Output the (X, Y) coordinate of the center of the cell containing the given text.  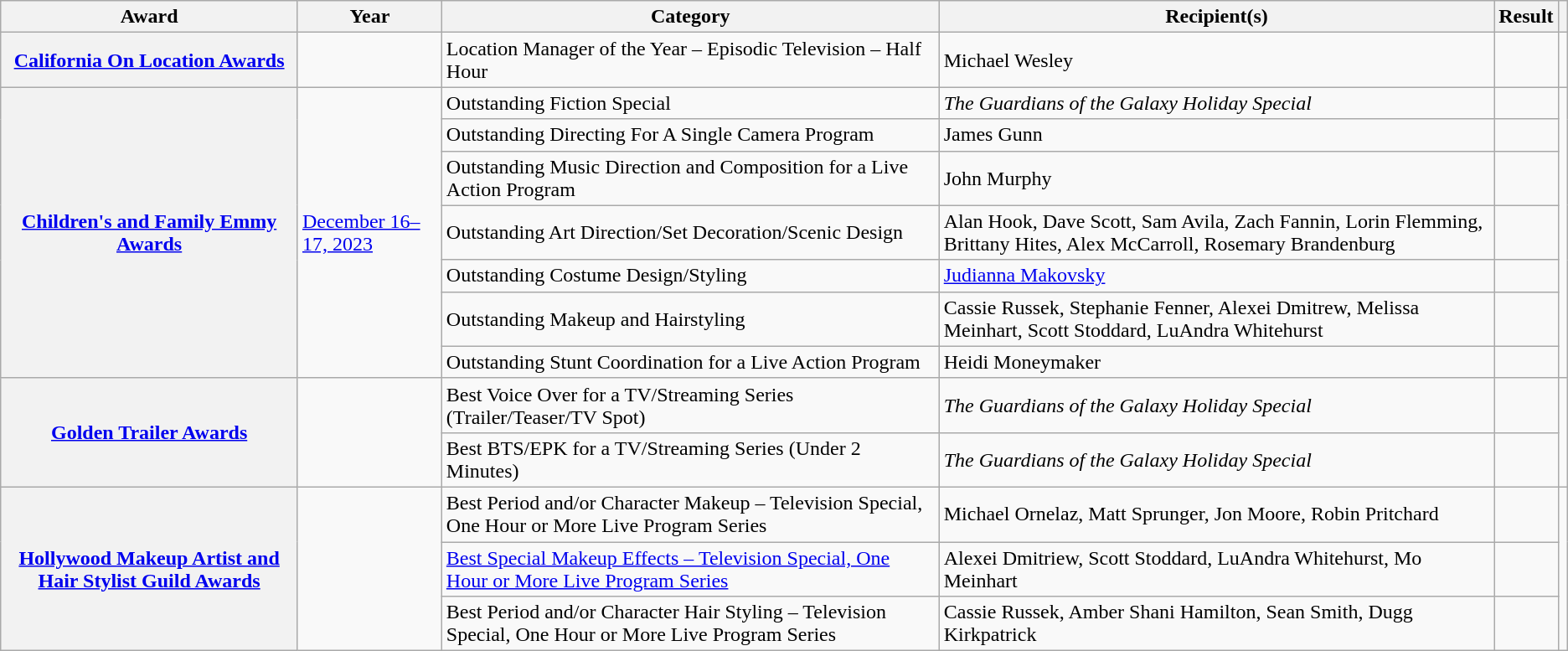
Cassie Russek, Stephanie Fenner, Alexei Dmitrew, Melissa Meinhart, Scott Stoddard, LuAndra Whitehurst (1216, 318)
Heidi Moneymaker (1216, 362)
James Gunn (1216, 135)
Children's and Family Emmy Awards (149, 233)
Best Period and/or Character Hair Styling – Television Special, One Hour or More Live Program Series (690, 623)
Category (690, 17)
Year (369, 17)
John Murphy (1216, 178)
Outstanding Stunt Coordination for a Live Action Program (690, 362)
Outstanding Music Direction and Composition for a Live Action Program (690, 178)
Michael Ornelaz, Matt Sprunger, Jon Moore, Robin Pritchard (1216, 514)
Outstanding Makeup and Hairstyling (690, 318)
Judianna Makovsky (1216, 276)
Alan Hook, Dave Scott, Sam Avila, Zach Fannin, Lorin Flemming, Brittany Hites, Alex McCarroll, Rosemary Brandenburg (1216, 233)
Outstanding Directing For A Single Camera Program (690, 135)
Golden Trailer Awards (149, 432)
Best BTS/EPK for a TV/Streaming Series (Under 2 Minutes) (690, 459)
December 16–17, 2023 (369, 233)
Outstanding Fiction Special (690, 103)
Best Special Makeup Effects – Television Special, One Hour or More Live Program Series (690, 568)
California On Location Awards (149, 60)
Outstanding Art Direction/Set Decoration/Scenic Design (690, 233)
Michael Wesley (1216, 60)
Result (1526, 17)
Outstanding Costume Design/Styling (690, 276)
Hollywood Makeup Artist and Hair Stylist Guild Awards (149, 568)
Alexei Dmitriew, Scott Stoddard, LuAndra Whitehurst, Mo Meinhart (1216, 568)
Recipient(s) (1216, 17)
Best Period and/or Character Makeup – Television Special, One Hour or More Live Program Series (690, 514)
Best Voice Over for a TV/Streaming Series (Trailer/Teaser/TV Spot) (690, 406)
Award (149, 17)
Location Manager of the Year – Episodic Television – Half Hour (690, 60)
Cassie Russek, Amber Shani Hamilton, Sean Smith, Dugg Kirkpatrick (1216, 623)
